Extract the (X, Y) coordinate from the center of the cell holding the provided text.  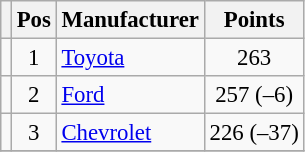
257 (–6) (254, 95)
Manufacturer (130, 20)
226 (–37) (254, 133)
Toyota (130, 58)
2 (34, 95)
3 (34, 133)
Points (254, 20)
Pos (34, 20)
Ford (130, 95)
1 (34, 58)
Chevrolet (130, 133)
263 (254, 58)
